Output the (X, Y) coordinate of the center of the cell containing the given text.  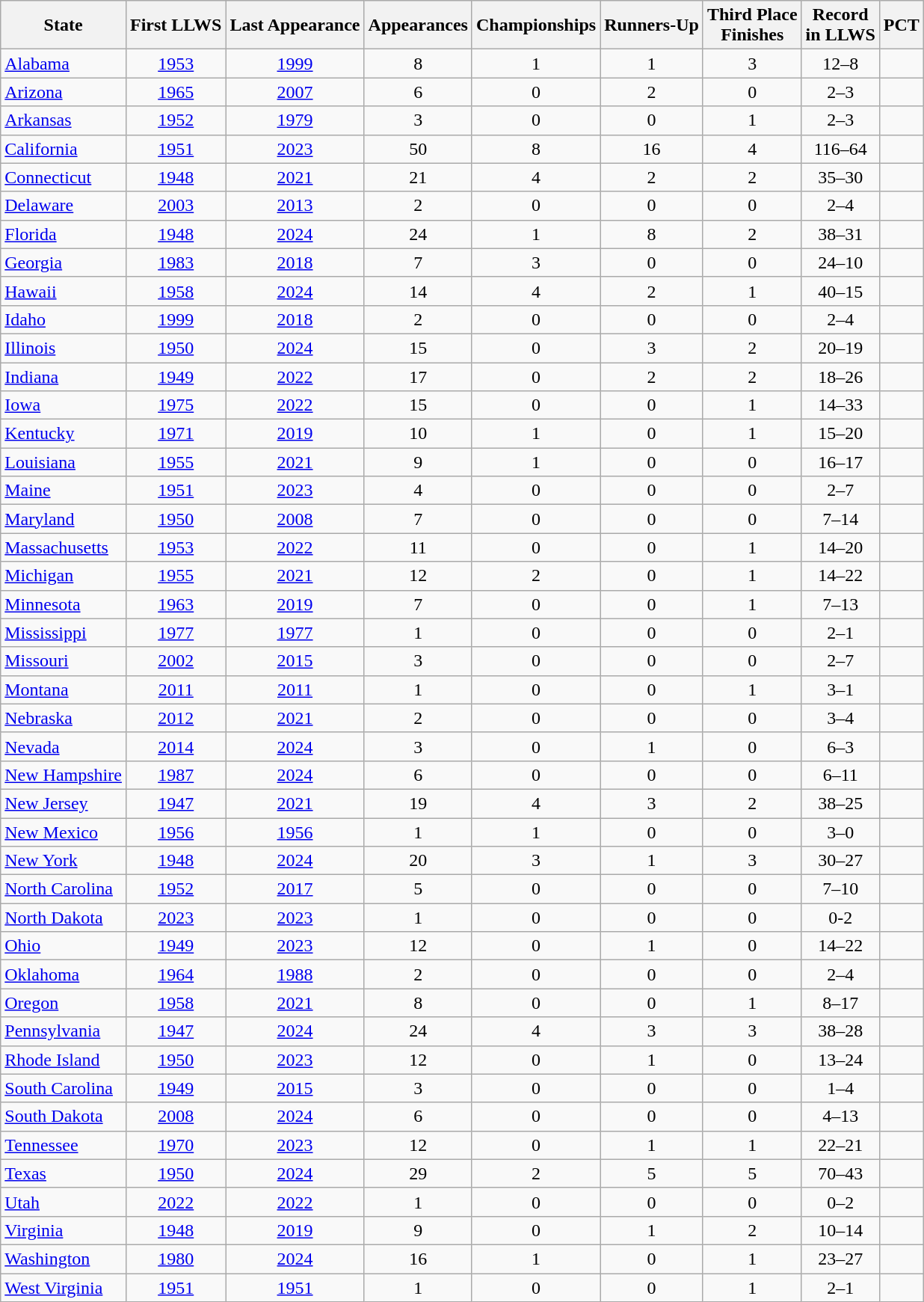
Last Appearance (295, 25)
Michigan (64, 576)
Championships (535, 25)
1975 (176, 405)
Alabama (64, 64)
1983 (176, 262)
Massachusetts (64, 547)
70–43 (840, 1173)
7–10 (840, 889)
Missouri (64, 661)
First LLWS (176, 25)
19 (418, 803)
7–13 (840, 604)
Recordin LLWS (840, 25)
Iowa (64, 405)
Texas (64, 1173)
15–20 (840, 434)
23–27 (840, 1259)
50 (418, 149)
Tennessee (64, 1145)
Nevada (64, 746)
1979 (295, 120)
14–33 (840, 405)
35–30 (840, 177)
Ohio (64, 946)
14 (418, 291)
Florida (64, 234)
South Dakota (64, 1117)
North Dakota (64, 918)
Delaware (64, 206)
1970 (176, 1145)
20–19 (840, 348)
Virginia (64, 1230)
Louisiana (64, 462)
Rhode Island (64, 1060)
Maryland (64, 519)
0–2 (840, 1202)
Oregon (64, 1003)
Maine (64, 491)
7–14 (840, 519)
116–64 (840, 149)
4–13 (840, 1117)
14–20 (840, 547)
6–3 (840, 746)
11 (418, 547)
Utah (64, 1202)
38–25 (840, 803)
2002 (176, 661)
New Mexico (64, 832)
California (64, 149)
21 (418, 177)
1965 (176, 92)
10 (418, 434)
2007 (295, 92)
3–1 (840, 690)
Nebraska (64, 718)
New Jersey (64, 803)
South Carolina (64, 1088)
38–28 (840, 1031)
Georgia (64, 262)
22–21 (840, 1145)
Washington (64, 1259)
38–31 (840, 234)
18–26 (840, 376)
Arkansas (64, 120)
30–27 (840, 861)
6–11 (840, 775)
0-2 (840, 918)
12–8 (840, 64)
2003 (176, 206)
Third PlaceFinishes (752, 25)
13–24 (840, 1060)
17 (418, 376)
Pennsylvania (64, 1031)
40–15 (840, 291)
Minnesota (64, 604)
Illinois (64, 348)
24–10 (840, 262)
Appearances (418, 25)
New Hampshire (64, 775)
Kentucky (64, 434)
16–17 (840, 462)
20 (418, 861)
Idaho (64, 319)
2012 (176, 718)
Runners-Up (652, 25)
29 (418, 1173)
10–14 (840, 1230)
3–4 (840, 718)
1980 (176, 1259)
North Carolina (64, 889)
Indiana (64, 376)
2013 (295, 206)
Connecticut (64, 177)
State (64, 25)
1964 (176, 974)
West Virginia (64, 1287)
1971 (176, 434)
1963 (176, 604)
Montana (64, 690)
Hawaii (64, 291)
1–4 (840, 1088)
Mississippi (64, 633)
3–0 (840, 832)
1988 (295, 974)
PCT (902, 25)
8–17 (840, 1003)
New York (64, 861)
2017 (295, 889)
Oklahoma (64, 974)
2014 (176, 746)
Arizona (64, 92)
1987 (176, 775)
